Search for the cell housing the specified text and yield its (X, Y) center coordinate. 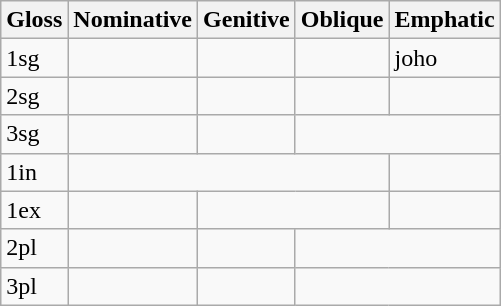
Oblique (342, 20)
Genitive (247, 20)
Emphatic (444, 20)
joho (444, 58)
3sg (34, 134)
3pl (34, 286)
Gloss (34, 20)
1in (34, 172)
Nominative (133, 20)
2pl (34, 248)
1sg (34, 58)
1ex (34, 210)
2sg (34, 96)
